For the text-containing cell, return its midpoint in [x, y] coordinate format. 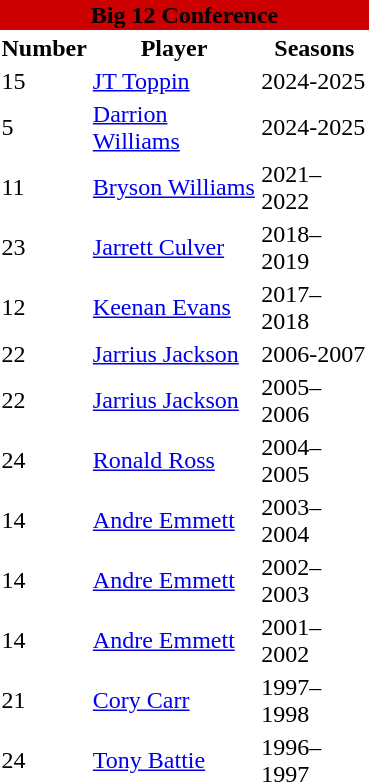
2005–2006 [314, 400]
1997–1998 [314, 700]
2002–2003 [314, 580]
2004–2005 [314, 460]
Player [174, 48]
Darrion Williams [174, 128]
24 [44, 460]
Big 12 Conference [184, 15]
2018–2019 [314, 248]
Bryson Williams [174, 188]
2021–2022 [314, 188]
Seasons [314, 48]
JT Toppin [174, 81]
2017–2018 [314, 308]
2006-2007 [314, 354]
21 [44, 700]
Number [44, 48]
Jarrett Culver [174, 248]
15 [44, 81]
12 [44, 308]
Keenan Evans [174, 308]
23 [44, 248]
11 [44, 188]
2001–2002 [314, 640]
5 [44, 128]
2003–2004 [314, 520]
Cory Carr [174, 700]
Ronald Ross [174, 460]
